Output the [x, y] coordinate of the center of the cell containing the given text.  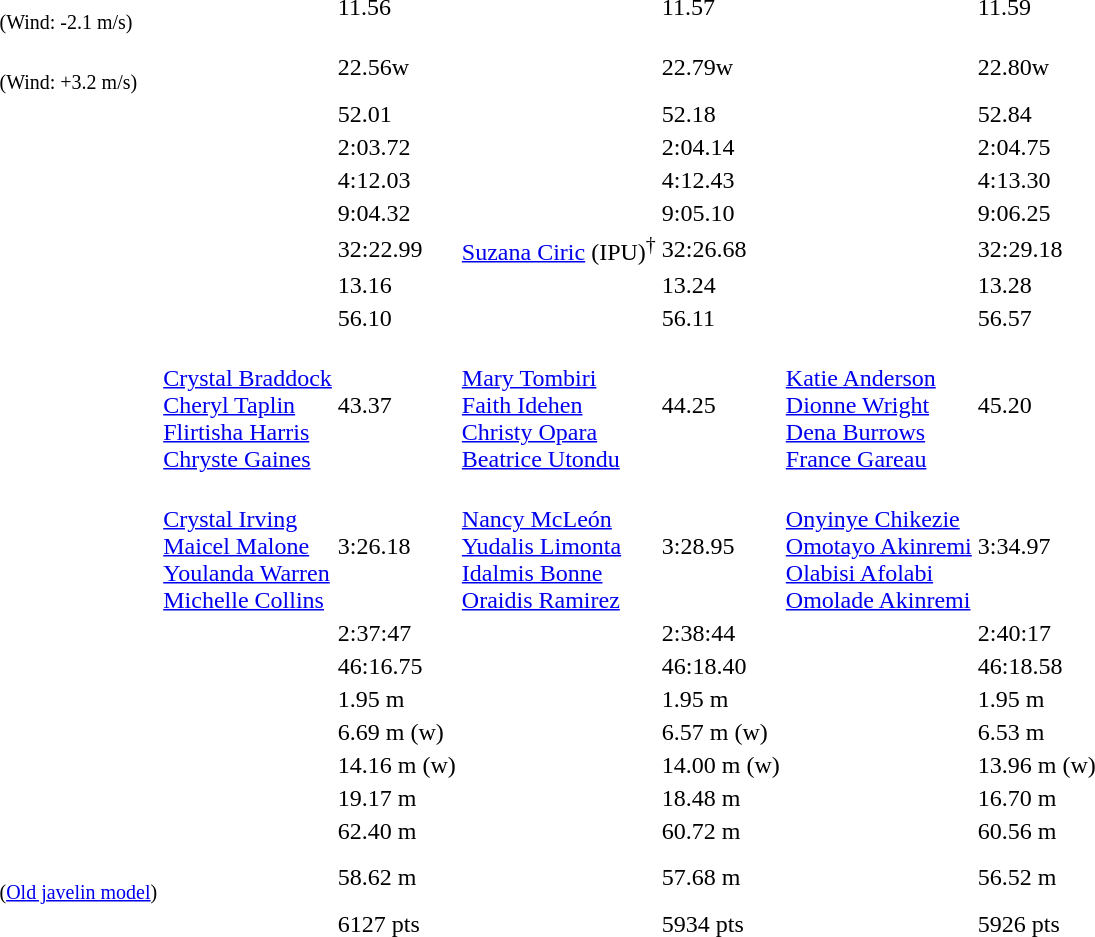
57.68 m [720, 878]
44.25 [720, 405]
2:38:44 [720, 633]
62.40 m [396, 831]
52.01 [396, 114]
60.72 m [720, 831]
9:05.10 [720, 213]
58.62 m [396, 878]
14.16 m (w) [396, 765]
13.16 [396, 285]
Mary TombiriFaith IdehenChristy OparaBeatrice Utondu [558, 405]
4:12.03 [396, 180]
2:04.14 [720, 147]
13.24 [720, 285]
22.56w [396, 68]
43.37 [396, 405]
4:12.43 [720, 180]
2:37:47 [396, 633]
19.17 m [396, 798]
3:26.18 [396, 546]
18.48 m [720, 798]
56.10 [396, 318]
52.18 [720, 114]
6.57 m (w) [720, 732]
46:18.40 [720, 666]
Katie AndersonDionne WrightDena BurrowsFrance Gareau [878, 405]
Crystal IrvingMaicel MaloneYoulanda WarrenMichelle Collins [248, 546]
Crystal BraddockCheryl TaplinFlirtisha HarrisChryste Gaines [248, 405]
32:26.68 [720, 249]
32:22.99 [396, 249]
2:03.72 [396, 147]
Nancy McLeónYudalis LimontaIdalmis BonneOraidis Ramirez [558, 546]
3:28.95 [720, 546]
46:16.75 [396, 666]
56.11 [720, 318]
Suzana Ciric (IPU)† [558, 249]
14.00 m (w) [720, 765]
6.69 m (w) [396, 732]
9:04.32 [396, 213]
22.79w [720, 68]
Onyinye ChikezieOmotayo AkinremiOlabisi AfolabiOmolade Akinremi [878, 546]
